Pinpoint the cell where the given text exists, returning its [x, y] midpoint coordinate. 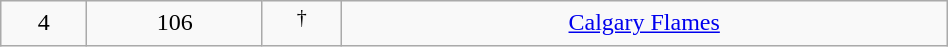
Calgary Flames [644, 24]
4 [44, 24]
106 [175, 24]
† [302, 24]
